For the text-containing cell, return its midpoint in [x, y] coordinate format. 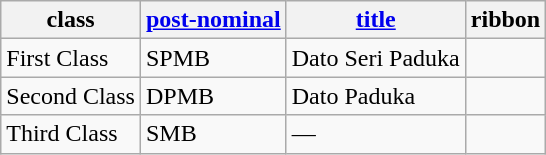
Dato Seri Paduka [376, 58]
post-nominal [213, 20]
SMB [213, 134]
First Class [71, 58]
Dato Paduka [376, 96]
ribbon [505, 20]
— [376, 134]
title [376, 20]
SPMB [213, 58]
Third Class [71, 134]
class [71, 20]
DPMB [213, 96]
Second Class [71, 96]
